Return the (x, y) coordinate for the center point of the cell that contains the specified text.  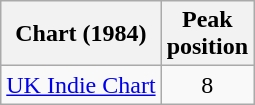
8 (207, 85)
Chart (1984) (81, 34)
UK Indie Chart (81, 85)
Peakposition (207, 34)
